For the text-containing cell, return its midpoint in (X, Y) coordinate format. 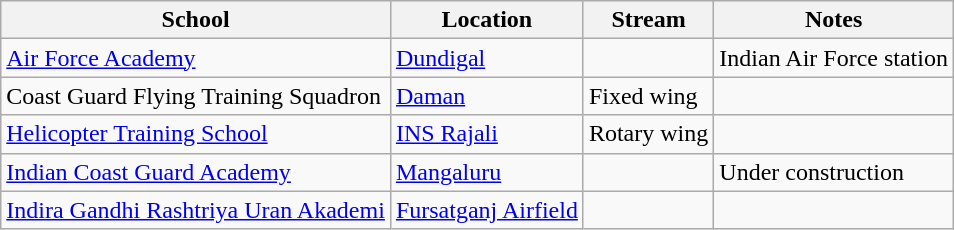
Mangaluru (486, 172)
Indian Air Force station (834, 58)
Air Force Academy (196, 58)
Under construction (834, 172)
INS Rajali (486, 134)
Fixed wing (648, 96)
Coast Guard Flying Training Squadron (196, 96)
Indira Gandhi Rashtriya Uran Akademi (196, 210)
Notes (834, 20)
Helicopter Training School (196, 134)
Location (486, 20)
Fursatganj Airfield (486, 210)
Stream (648, 20)
Rotary wing (648, 134)
School (196, 20)
Indian Coast Guard Academy (196, 172)
Daman (486, 96)
Dundigal (486, 58)
